Return [X, Y] of the center of cell containing provided text 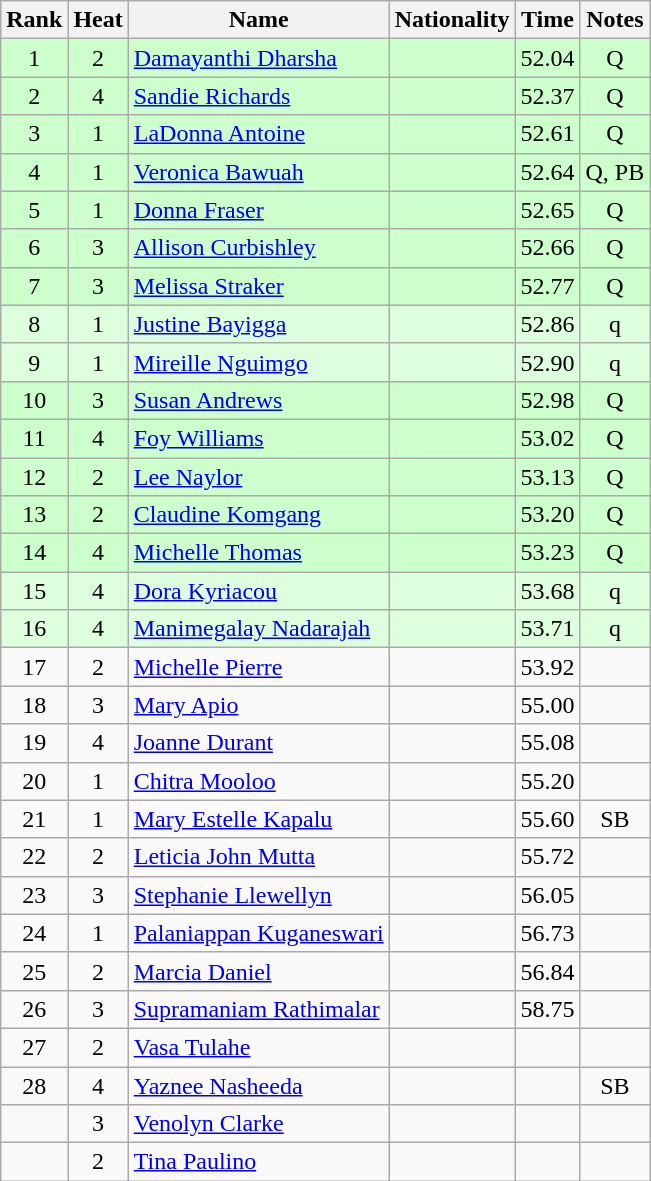
14 [34, 553]
55.08 [548, 743]
53.68 [548, 591]
8 [34, 324]
23 [34, 895]
Nationality [452, 20]
27 [34, 1047]
53.92 [548, 667]
55.72 [548, 857]
Palaniappan Kuganeswari [258, 933]
53.02 [548, 438]
Damayanthi Dharsha [258, 58]
18 [34, 705]
56.05 [548, 895]
55.60 [548, 819]
Allison Curbishley [258, 248]
55.00 [548, 705]
6 [34, 248]
55.20 [548, 781]
20 [34, 781]
53.23 [548, 553]
56.73 [548, 933]
Melissa Straker [258, 286]
Manimegalay Nadarajah [258, 629]
Michelle Thomas [258, 553]
Time [548, 20]
5 [34, 210]
53.71 [548, 629]
52.65 [548, 210]
Heat [98, 20]
53.20 [548, 515]
Vasa Tulahe [258, 1047]
26 [34, 1009]
58.75 [548, 1009]
Leticia John Mutta [258, 857]
Yaznee Nasheeda [258, 1085]
52.37 [548, 96]
Susan Andrews [258, 400]
Lee Naylor [258, 477]
7 [34, 286]
12 [34, 477]
52.04 [548, 58]
53.13 [548, 477]
25 [34, 971]
15 [34, 591]
Q, PB [615, 172]
52.61 [548, 134]
Chitra Mooloo [258, 781]
Michelle Pierre [258, 667]
56.84 [548, 971]
9 [34, 362]
Mary Estelle Kapalu [258, 819]
Marcia Daniel [258, 971]
21 [34, 819]
19 [34, 743]
Foy Williams [258, 438]
Supramaniam Rathimalar [258, 1009]
52.90 [548, 362]
Mireille Nguimgo [258, 362]
Donna Fraser [258, 210]
Mary Apio [258, 705]
24 [34, 933]
Dora Kyriacou [258, 591]
17 [34, 667]
52.77 [548, 286]
Joanne Durant [258, 743]
Claudine Komgang [258, 515]
Stephanie Llewellyn [258, 895]
13 [34, 515]
52.66 [548, 248]
Rank [34, 20]
Name [258, 20]
Sandie Richards [258, 96]
52.86 [548, 324]
52.64 [548, 172]
10 [34, 400]
Tina Paulino [258, 1162]
11 [34, 438]
28 [34, 1085]
22 [34, 857]
Justine Bayigga [258, 324]
16 [34, 629]
Venolyn Clarke [258, 1124]
Veronica Bawuah [258, 172]
Notes [615, 20]
52.98 [548, 400]
LaDonna Antoine [258, 134]
